Locate the cell with the specified text and output its [X, Y] center coordinate. 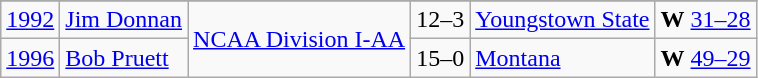
12–3 [440, 20]
Bob Pruett [124, 58]
1992 [30, 20]
NCAA Division I-AA [300, 39]
Montana [562, 58]
W 31–28 [706, 20]
Jim Donnan [124, 20]
Youngstown State [562, 20]
1996 [30, 58]
15–0 [440, 58]
W 49–29 [706, 58]
